Provide the (X, Y) coordinate of the cell's center where the given text is located.  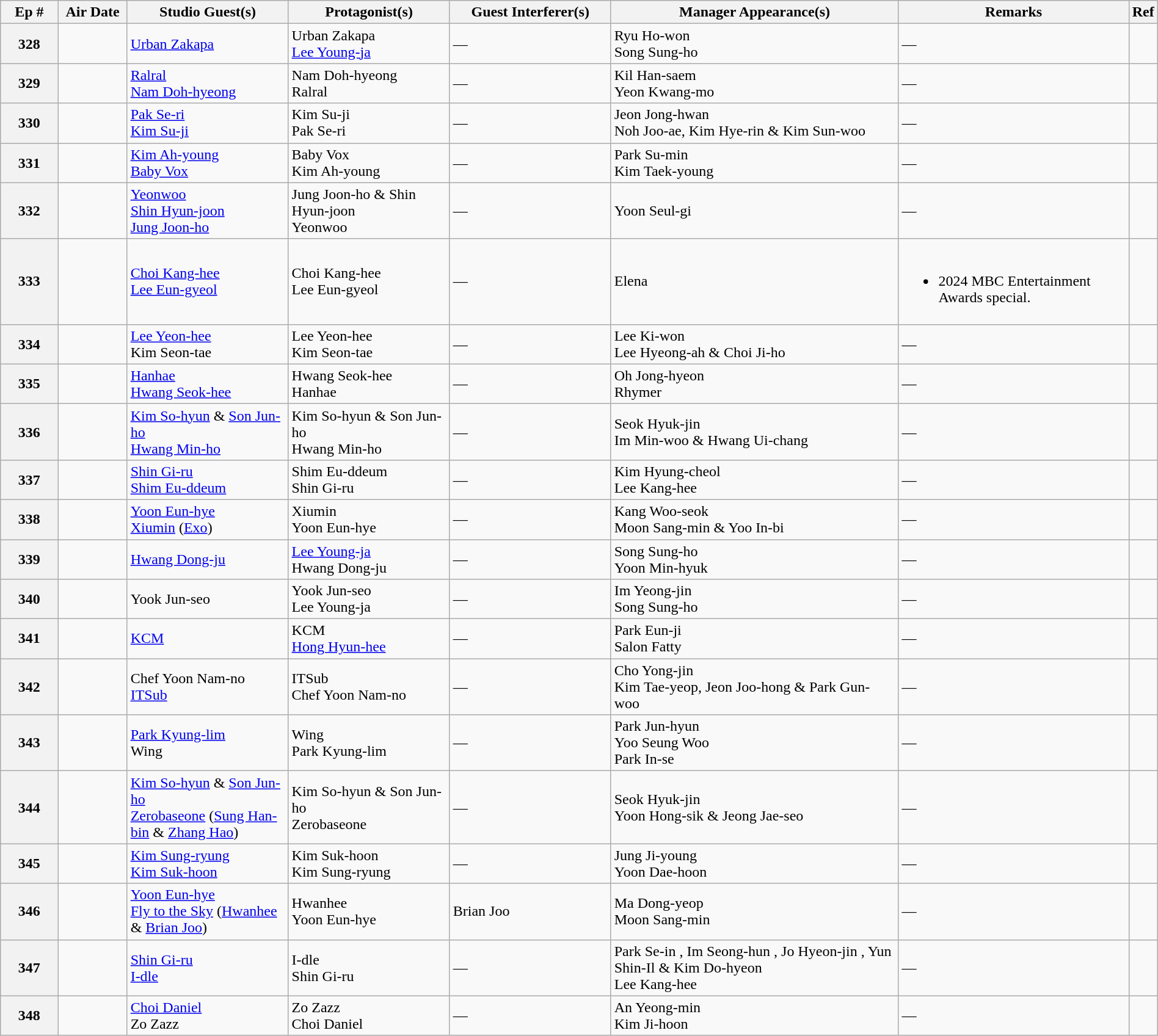
Seok Hyuk-jin Yoon Hong-sik & Jeong Jae-seo (755, 807)
336 (29, 432)
Park Su-min Kim Taek-young (755, 162)
Elena (755, 281)
Kim Suk-hoonKim Sung-ryung (369, 863)
Park Eun-ji Salon Fatty (755, 639)
YeonwooShin Hyun-joonJung Joon-ho (208, 211)
Shin Gi-ruShim Eu-ddeum (208, 480)
Kim Ah-youngBaby Vox (208, 162)
Air Date (93, 12)
Kang Woo-seok Moon Sang-min & Yoo In-bi (755, 519)
Yoon Seul-gi (755, 211)
Yook Jun-seo (208, 600)
Jung Joon-ho & Shin Hyun-joonYeonwoo (369, 211)
Kim Hyung-cheol Lee Kang-hee (755, 480)
Lee Young-jaHwang Dong-ju (369, 559)
Ryu Ho-won Song Sung-ho (755, 44)
330 (29, 123)
Brian Joo (530, 911)
343 (29, 743)
Cho Yong-jin Kim Tae-yeop, Jeon Joo-hong & Park Gun-woo (755, 687)
HwanheeYoon Eun-hye (369, 911)
2024 MBC Entertainment Awards special. (1014, 281)
335 (29, 383)
Yook Jun-seoLee Young-ja (369, 600)
347 (29, 968)
HanhaeHwang Seok-hee (208, 383)
Ep # (29, 12)
Im Yeong-jin Song Sung-ho (755, 600)
334 (29, 344)
Guest Interferer(s) (530, 12)
331 (29, 162)
342 (29, 687)
Kim Sung-ryungKim Suk-hoon (208, 863)
Chef Yoon Nam-noITSub (208, 687)
Studio Guest(s) (208, 12)
WingPark Kyung-lim (369, 743)
Jung Ji-young Yoon Dae-hoon (755, 863)
Kim Su-jiPak Se-ri (369, 123)
346 (29, 911)
Park Kyung-limWing (208, 743)
Yoon Eun-hyeFly to the Sky (Hwanhee & Brian Joo) (208, 911)
Shim Eu-ddeumShin Gi-ru (369, 480)
Zo ZazzChoi Daniel (369, 1016)
348 (29, 1016)
Choi DanielZo Zazz (208, 1016)
Park Se-in , Im Seong-hun , Jo Hyeon-jin , Yun Shin-Il & Kim Do-hyeon Lee Kang-hee (755, 968)
Hwang Seok-heeHanhae (369, 383)
329 (29, 83)
344 (29, 807)
Lee Ki-won Lee Hyeong-ah & Choi Ji-ho (755, 344)
340 (29, 600)
Yoon Eun-hyeXiumin (Exo) (208, 519)
Kim So-hyun & Son Jun-hoZerobaseone (Sung Han-bin & Zhang Hao) (208, 807)
Pak Se-riKim Su-ji (208, 123)
Ref (1143, 12)
339 (29, 559)
Park Jun-hyun Yoo Seung Woo Park In-se (755, 743)
Manager Appearance(s) (755, 12)
338 (29, 519)
333 (29, 281)
341 (29, 639)
Hwang Dong-ju (208, 559)
KCM (208, 639)
Seok Hyuk-jin Im Min-woo & Hwang Ui-chang (755, 432)
KCMHong Hyun-hee (369, 639)
Nam Doh-hyeongRalral (369, 83)
Kim So-hyun & Son Jun-hoZerobaseone (369, 807)
Shin Gi-ruI-dle (208, 968)
Urban Zakapa (208, 44)
XiuminYoon Eun-hye (369, 519)
Jeon Jong-hwan Noh Joo-ae, Kim Hye-rin & Kim Sun-woo (755, 123)
Oh Jong-hyeon Rhymer (755, 383)
332 (29, 211)
345 (29, 863)
Protagonist(s) (369, 12)
Remarks (1014, 12)
Baby VoxKim Ah-young (369, 162)
RalralNam Doh-hyeong (208, 83)
ITSubChef Yoon Nam-no (369, 687)
328 (29, 44)
Kil Han-saem Yeon Kwang-mo (755, 83)
An Yeong-min Kim Ji-hoon (755, 1016)
I-dleShin Gi-ru (369, 968)
337 (29, 480)
Ma Dong-yeop Moon Sang-min (755, 911)
Song Sung-ho Yoon Min-hyuk (755, 559)
Urban ZakapaLee Young-ja (369, 44)
